Find where the given text appears and provide that cell's center as (x, y) coordinate. 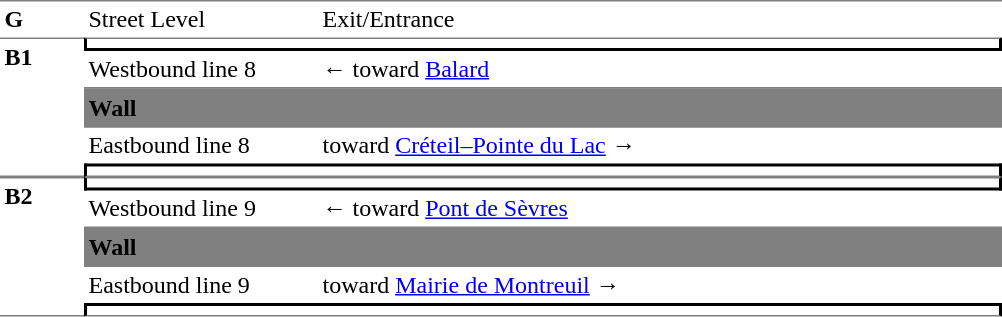
Street Level (201, 19)
B1 (42, 108)
Westbound line 9 (201, 209)
← toward Pont de Sèvres (660, 209)
toward Mairie de Montreuil → (660, 285)
Exit/Entrance (660, 19)
Eastbound line 8 (201, 146)
Westbound line 8 (201, 70)
Eastbound line 9 (201, 285)
B2 (42, 247)
G (42, 19)
← toward Balard (660, 70)
toward Créteil–Pointe du Lac → (660, 146)
